For the text-containing cell, return its midpoint in [X, Y] coordinate format. 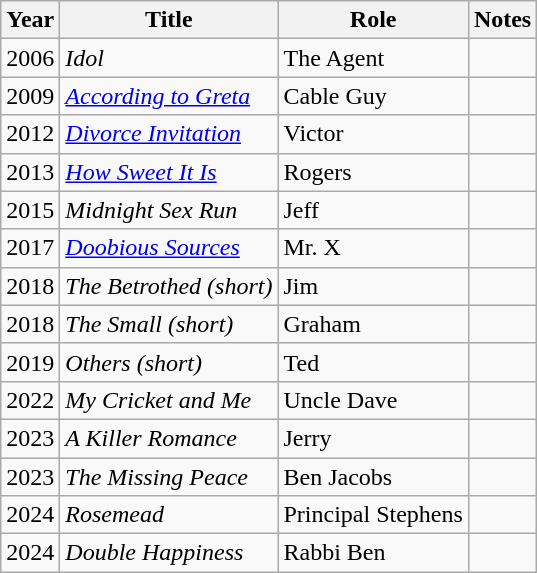
Graham [373, 324]
The Missing Peace [169, 477]
Double Happiness [169, 553]
Cable Guy [373, 96]
Idol [169, 58]
2017 [30, 248]
Rogers [373, 172]
2013 [30, 172]
Rosemead [169, 515]
Jerry [373, 438]
Ted [373, 362]
Uncle Dave [373, 400]
Ben Jacobs [373, 477]
2015 [30, 210]
Others (short) [169, 362]
2022 [30, 400]
My Cricket and Me [169, 400]
How Sweet It Is [169, 172]
2009 [30, 96]
According to Greta [169, 96]
Rabbi Ben [373, 553]
Doobious Sources [169, 248]
Role [373, 20]
The Agent [373, 58]
Mr. X [373, 248]
Victor [373, 134]
A Killer Romance [169, 438]
2012 [30, 134]
Divorce Invitation [169, 134]
Principal Stephens [373, 515]
2006 [30, 58]
The Betrothed (short) [169, 286]
Notes [502, 20]
The Small (short) [169, 324]
Jim [373, 286]
Jeff [373, 210]
Title [169, 20]
2019 [30, 362]
Midnight Sex Run [169, 210]
Year [30, 20]
